For the text-containing cell, return its midpoint in [X, Y] coordinate format. 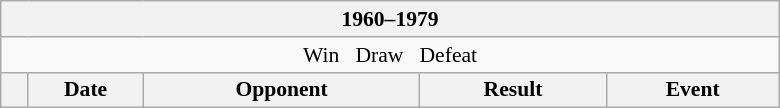
Event [692, 90]
Date [86, 90]
Win Draw Defeat [390, 55]
1960–1979 [390, 19]
Result [513, 90]
Opponent [282, 90]
